Return the (X, Y) coordinate for the center point of the cell that contains the specified text.  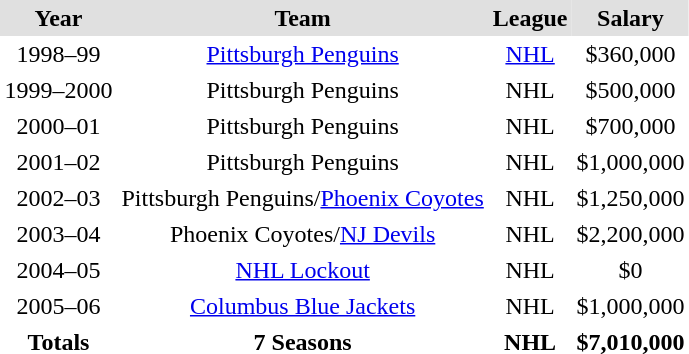
Pittsburgh Penguins/Phoenix Coyotes (302, 198)
2002–03 (58, 198)
Salary (630, 18)
1998–99 (58, 54)
$0 (630, 270)
Year (58, 18)
Team (302, 18)
2004–05 (58, 270)
$700,000 (630, 126)
NHL Lockout (302, 270)
Phoenix Coyotes/NJ Devils (302, 234)
2001–02 (58, 162)
$2,200,000 (630, 234)
League (530, 18)
$1,250,000 (630, 198)
2000–01 (58, 126)
$500,000 (630, 90)
2005–06 (58, 306)
$360,000 (630, 54)
1999–2000 (58, 90)
2003–04 (58, 234)
Columbus Blue Jackets (302, 306)
